Determine the (x, y) coordinate at the center of the cell enclosing the given text.  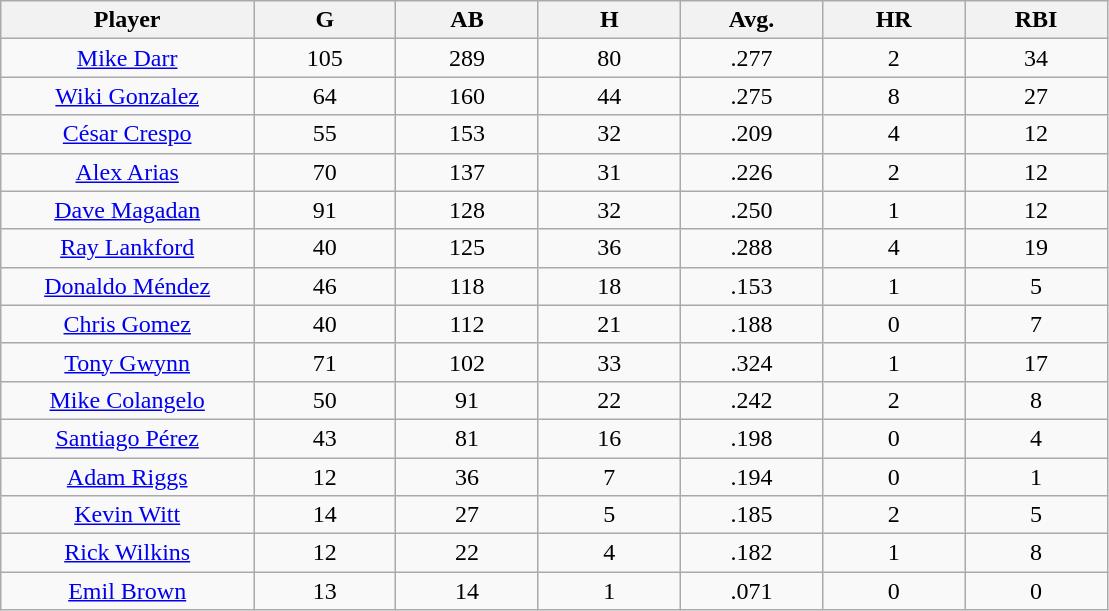
Kevin Witt (128, 515)
Adam Riggs (128, 477)
70 (325, 172)
71 (325, 362)
Ray Lankford (128, 248)
137 (467, 172)
102 (467, 362)
50 (325, 400)
13 (325, 591)
.153 (751, 286)
118 (467, 286)
G (325, 20)
.209 (751, 134)
34 (1036, 58)
19 (1036, 248)
.194 (751, 477)
.188 (751, 324)
Rick Wilkins (128, 553)
AB (467, 20)
112 (467, 324)
33 (609, 362)
Player (128, 20)
.250 (751, 210)
153 (467, 134)
HR (894, 20)
.185 (751, 515)
Alex Arias (128, 172)
46 (325, 286)
43 (325, 438)
64 (325, 96)
105 (325, 58)
Donaldo Méndez (128, 286)
César Crespo (128, 134)
Dave Magadan (128, 210)
289 (467, 58)
Santiago Pérez (128, 438)
RBI (1036, 20)
81 (467, 438)
55 (325, 134)
.198 (751, 438)
.277 (751, 58)
16 (609, 438)
.071 (751, 591)
Wiki Gonzalez (128, 96)
160 (467, 96)
.275 (751, 96)
.324 (751, 362)
Mike Colangelo (128, 400)
.182 (751, 553)
125 (467, 248)
31 (609, 172)
Avg. (751, 20)
18 (609, 286)
Chris Gomez (128, 324)
.242 (751, 400)
17 (1036, 362)
Tony Gwynn (128, 362)
80 (609, 58)
Mike Darr (128, 58)
.226 (751, 172)
128 (467, 210)
44 (609, 96)
Emil Brown (128, 591)
H (609, 20)
21 (609, 324)
.288 (751, 248)
